For the text-containing cell, return its midpoint in [x, y] coordinate format. 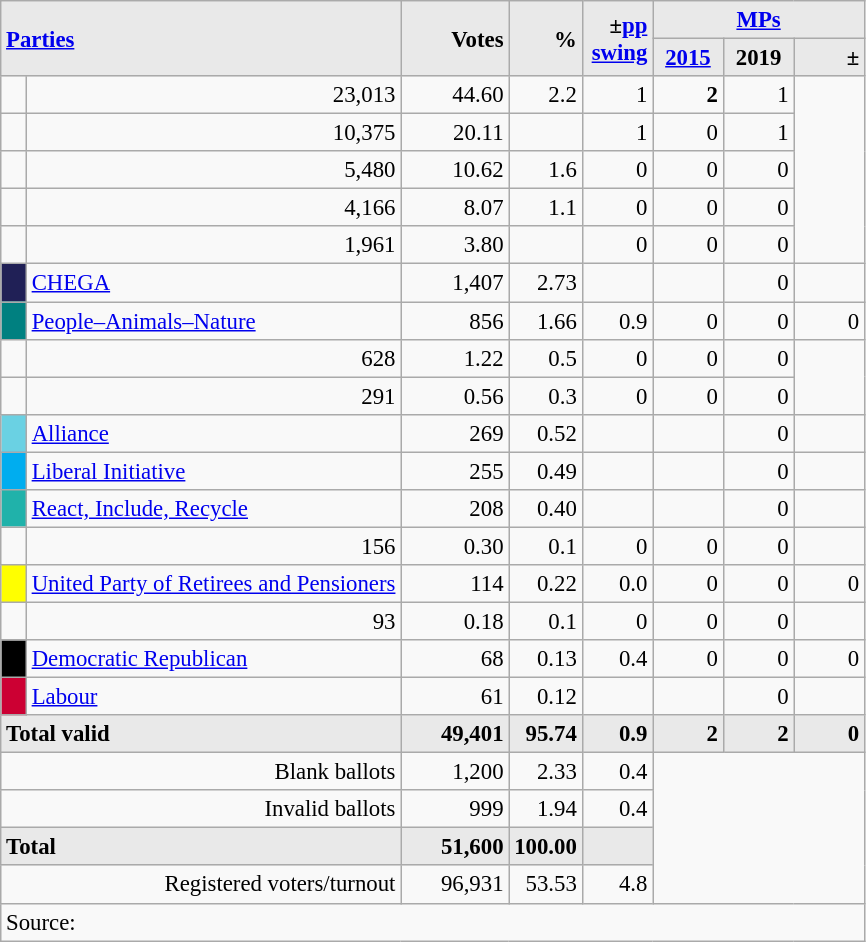
0.22 [546, 584]
10,375 [213, 133]
0.0 [618, 584]
291 [213, 396]
1.94 [546, 809]
±pp swing [618, 38]
0.56 [455, 396]
10.62 [455, 170]
CHEGA [213, 283]
Liberal Initiative [213, 471]
95.74 [546, 734]
Invalid ballots [201, 809]
51,600 [455, 847]
0.12 [546, 697]
0.40 [546, 509]
208 [455, 509]
999 [455, 809]
1,200 [455, 772]
0.18 [455, 621]
44.60 [455, 95]
68 [455, 659]
3.80 [455, 245]
United Party of Retirees and Pensioners [213, 584]
5,480 [213, 170]
23,013 [213, 95]
2.73 [546, 283]
96,931 [455, 885]
53.53 [546, 885]
114 [455, 584]
Total [201, 847]
± [830, 58]
People–Animals–Nature [213, 321]
2.33 [546, 772]
61 [455, 697]
269 [455, 433]
Source: [433, 922]
MPs [759, 20]
2.2 [546, 95]
93 [213, 621]
1,407 [455, 283]
0.5 [546, 358]
100.00 [546, 847]
49,401 [455, 734]
React, Include, Recycle [213, 509]
Votes [455, 38]
1.22 [455, 358]
Labour [213, 697]
856 [455, 321]
156 [213, 546]
1.6 [546, 170]
20.11 [455, 133]
8.07 [455, 208]
1,961 [213, 245]
Registered voters/turnout [201, 885]
% [546, 38]
4,166 [213, 208]
4.8 [618, 885]
Democratic Republican [213, 659]
0.49 [546, 471]
0.52 [546, 433]
2015 [688, 58]
0.30 [455, 546]
0.13 [546, 659]
Total valid [201, 734]
1.1 [546, 208]
Blank ballots [201, 772]
Parties [201, 38]
1.66 [546, 321]
2019 [758, 58]
255 [455, 471]
Alliance [213, 433]
0.3 [546, 396]
628 [213, 358]
